Provide the (x, y) coordinate of the cell's center where the given text is located.  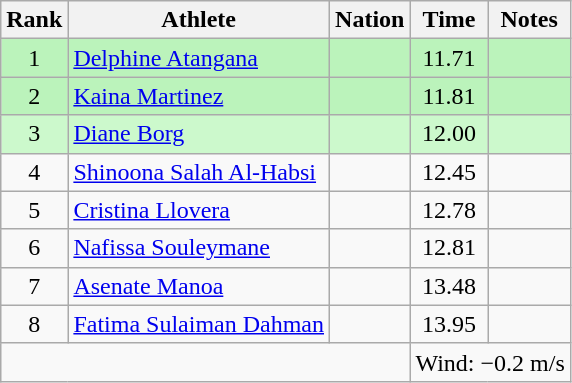
3 (34, 134)
7 (34, 286)
Diane Borg (199, 134)
4 (34, 172)
Delphine Atangana (199, 58)
13.95 (449, 324)
13.48 (449, 286)
Rank (34, 20)
Cristina Llovera (199, 210)
Notes (529, 20)
Athlete (199, 20)
Time (449, 20)
Nafissa Souleymane (199, 248)
11.81 (449, 96)
Fatima Sulaiman Dahman (199, 324)
6 (34, 248)
12.00 (449, 134)
2 (34, 96)
1 (34, 58)
5 (34, 210)
Nation (370, 20)
Wind: −0.2 m/s (490, 362)
8 (34, 324)
11.71 (449, 58)
Shinoona Salah Al-Habsi (199, 172)
12.78 (449, 210)
12.45 (449, 172)
Kaina Martinez (199, 96)
Asenate Manoa (199, 286)
12.81 (449, 248)
